For the text-containing cell, return its midpoint in (X, Y) coordinate format. 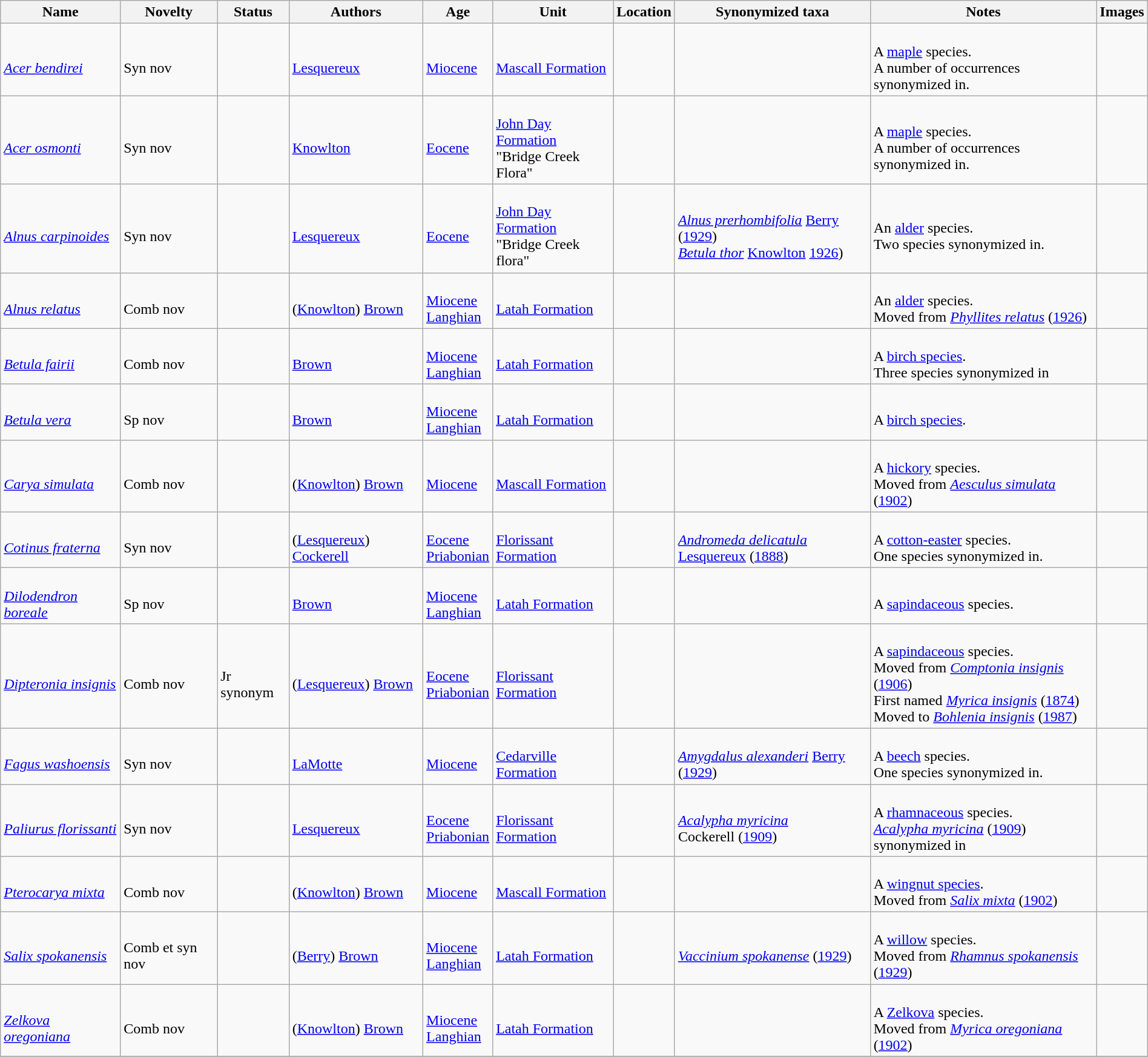
Comb et syn nov (169, 949)
A beech species. One species synonymized in. (983, 756)
A hickory species.Moved from Aesculus simulata (1902) (983, 476)
A wingnut species.Moved from Salix mixta (1902) (983, 884)
Status (253, 12)
A Zelkova species.Moved from Myrica oregoniana (1902) (983, 1020)
A sapindaceous species.Moved from Comptonia insignis (1906)First named Myrica insignis (1874)Moved to Bohlenia insignis (1987) (983, 676)
Vaccinium spokanense (1929) (773, 949)
Authors (356, 12)
Age (458, 12)
Fagus washoensis (61, 756)
Dilodendron boreale (61, 595)
Acer bendirei (61, 59)
(Lesquereux) Cockerell (356, 540)
Images (1122, 12)
A cotton-easter species. One species synonymized in. (983, 540)
Jr synonym (253, 676)
(Lesquereux) Brown (356, 676)
Acer osmonti (61, 140)
Zelkova oregoniana (61, 1020)
Novelty (169, 12)
Dipteronia insignis (61, 676)
A willow species.Moved from Rhamnus spokanensis (1929) (983, 949)
Notes (983, 12)
Paliurus florissanti (61, 820)
Alnus relatus (61, 300)
(Berry) Brown (356, 949)
Cedarville Formation (553, 756)
Name (61, 12)
A sapindaceous species. (983, 595)
Alnus prerhombifolia Berry (1929) Betula thor Knowlton 1926) (773, 228)
Cotinus fraterna (61, 540)
An alder species. Two species synonymized in. (983, 228)
Unit (553, 12)
A rhamnaceous species.Acalypha myricina (1909) synonymized in (983, 820)
Acalypha myricinaCockerell (1909) (773, 820)
Carya simulata (61, 476)
Alnus carpinoides (61, 228)
Knowlton (356, 140)
Synonymized taxa (773, 12)
Salix spokanensis (61, 949)
An alder species.Moved from Phyllites relatus (1926) (983, 300)
Betula vera (61, 412)
A birch species.Three species synonymized in (983, 356)
Pterocarya mixta (61, 884)
Betula fairii (61, 356)
John Day Formation"Bridge Creek flora" (553, 228)
Location (644, 12)
Amygdalus alexanderi Berry (1929) (773, 756)
LaMotte (356, 756)
A birch species. (983, 412)
Andromeda delicatulaLesquereux (1888) (773, 540)
John Day Formation"Bridge Creek Flora" (553, 140)
